Capture the cell that displays the provided text and extract its (X, Y) central coordinate. 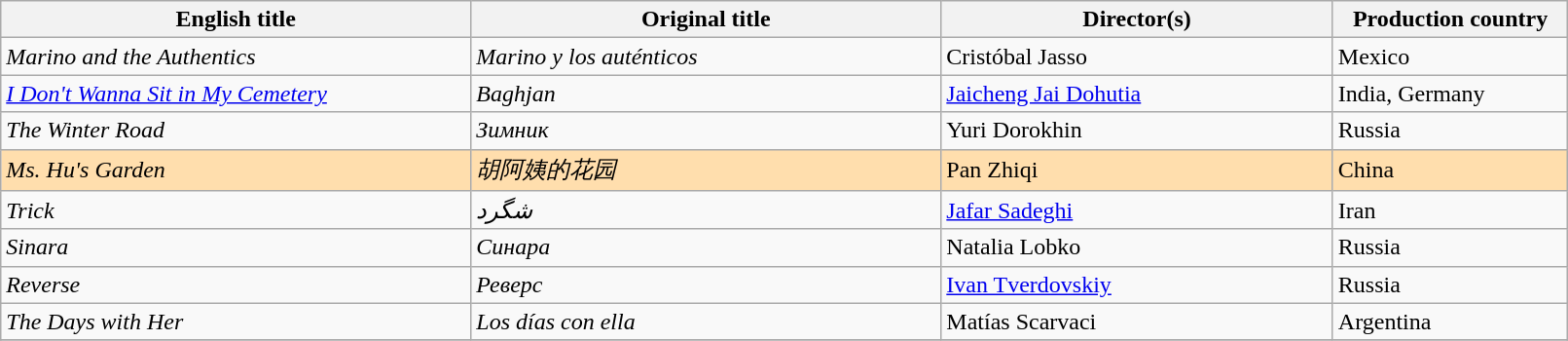
The Winter Road (236, 131)
Baghjan (707, 94)
The Days with Her (236, 322)
Jaicheng Jai Dohutia (1137, 94)
Зимник (707, 131)
Mexico (1450, 57)
Natalia Lobko (1137, 247)
Pan Zhiqi (1137, 170)
Iran (1450, 210)
Реверс (707, 284)
Marino y los auténticos (707, 57)
Matías Scarvaci (1137, 322)
Синара (707, 247)
Production country (1450, 19)
India, Germany (1450, 94)
Ivan Tverdovskiy (1137, 284)
English title (236, 19)
I Don't Wanna Sit in My Cemetery (236, 94)
China (1450, 170)
Yuri Dorokhin (1137, 131)
Trick (236, 210)
شگرد (707, 210)
Original title (707, 19)
Director(s) (1137, 19)
Marino and the Authentics (236, 57)
Argentina (1450, 322)
Reverse (236, 284)
胡阿姨的花园 (707, 170)
Cristóbal Jasso (1137, 57)
Jafar Sadeghi (1137, 210)
Los días con ella (707, 322)
Ms. Hu's Garden (236, 170)
Sinara (236, 247)
